Output the [x, y] coordinate of the center of the cell containing the given text.  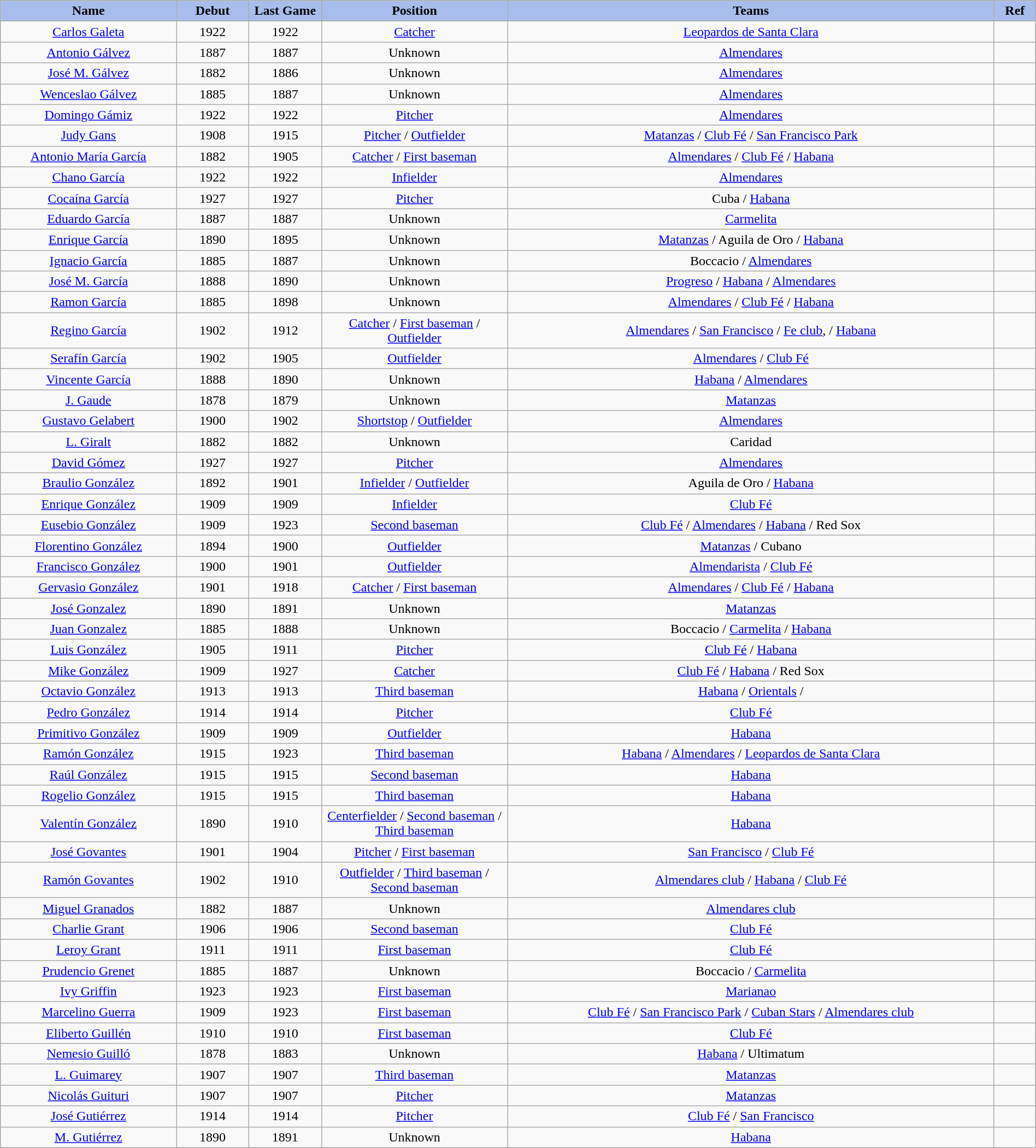
Club Fé / San Francisco Park / Cuban Stars / Almendares club [751, 1012]
Centerfielder / Second baseman / Third baseman [414, 823]
1879 [285, 400]
Matanzas / Aguila de Oro / Habana [751, 239]
L. Guimarey [89, 1075]
Leroy Grant [89, 950]
Gervasio González [89, 587]
Leopardos de Santa Clara [751, 32]
Chano García [89, 177]
1892 [213, 483]
Ignacio García [89, 261]
Luis González [89, 650]
José Govantes [89, 852]
Valentín González [89, 823]
Florentino González [89, 546]
Ivy Griffin [89, 992]
Cocaína García [89, 198]
Ref [1015, 11]
Carlos Galeta [89, 32]
Eduardo García [89, 219]
Club Fé / San Francisco [751, 1116]
Octavio González [89, 692]
Last Game [285, 11]
José Gutiérrez [89, 1116]
1894 [213, 546]
Charlie Grant [89, 929]
Enrique González [89, 504]
Habana / Ultimatum [751, 1054]
1904 [285, 852]
Ramon García [89, 302]
José M. Gálvez [89, 73]
L. Giralt [89, 442]
Serafín García [89, 359]
Gustavo Gelabert [89, 421]
Shortstop / Outfielder [414, 421]
Almendares club [751, 908]
Judy Gans [89, 136]
Habana / Almendares [751, 379]
Regino García [89, 330]
Habana / Almendares / Leopardos de Santa Clara [751, 754]
Position [414, 11]
Teams [751, 11]
Almendarista / Club Fé [751, 566]
Marianao [751, 992]
Enrique García [89, 239]
Catcher / First baseman / Outfielder [414, 330]
San Francisco / Club Fé [751, 852]
Eusebio González [89, 525]
Almendares / Club Fé [751, 359]
Ramón Govantes [89, 880]
Boccacio / Almendares [751, 261]
Outfielder / Third baseman / Second baseman [414, 880]
Cuba / Habana [751, 198]
Habana / Orientals / [751, 692]
José Gonzalez [89, 608]
Prudencio Grenet [89, 970]
1908 [213, 136]
Domingo Gámiz [89, 115]
Marcelino Guerra [89, 1012]
Almendares / San Francisco / Fe club, / Habana [751, 330]
Matanzas / Cubano [751, 546]
Boccacio / Carmelita [751, 970]
Club Fé / Almendares / Habana / Red Sox [751, 525]
Antonio María García [89, 156]
Raúl González [89, 775]
Club Fé / Habana [751, 650]
Matanzas / Club Fé / San Francisco Park [751, 136]
1898 [285, 302]
1886 [285, 73]
Aguila de Oro / Habana [751, 483]
J. Gaude [89, 400]
M. Gutiérrez [89, 1137]
Boccacio / Carmelita / Habana [751, 629]
Mike González [89, 671]
Vincente García [89, 379]
1912 [285, 330]
Wenceslao Gálvez [89, 94]
Almendares club / Habana / Club Fé [751, 880]
1895 [285, 239]
Infielder / Outfielder [414, 483]
Primitivo González [89, 733]
Name [89, 11]
Nemesio Guilló [89, 1054]
Debut [213, 11]
Pitcher / First baseman [414, 852]
Club Fé / Habana / Red Sox [751, 671]
Caridad [751, 442]
Pedro González [89, 712]
José M. García [89, 282]
Ramón González [89, 754]
1918 [285, 587]
Antonio Gálvez [89, 52]
David Gómez [89, 462]
Braulio González [89, 483]
1883 [285, 1054]
Juan Gonzalez [89, 629]
Francisco González [89, 566]
Progreso / Habana / Almendares [751, 282]
Miguel Granados [89, 908]
Nicolás Guituri [89, 1096]
Carmelita [751, 219]
Pitcher / Outfielder [414, 136]
Rogelio González [89, 795]
Eliberto Guillén [89, 1033]
